Provide the (X, Y) coordinate of the cell's center where the given text is located.  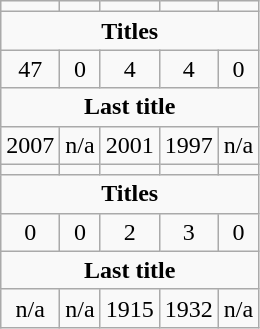
2 (130, 232)
1997 (188, 145)
1915 (130, 308)
47 (30, 69)
3 (188, 232)
2001 (130, 145)
2007 (30, 145)
1932 (188, 308)
